Search for the cell housing the specified text and yield its [X, Y] center coordinate. 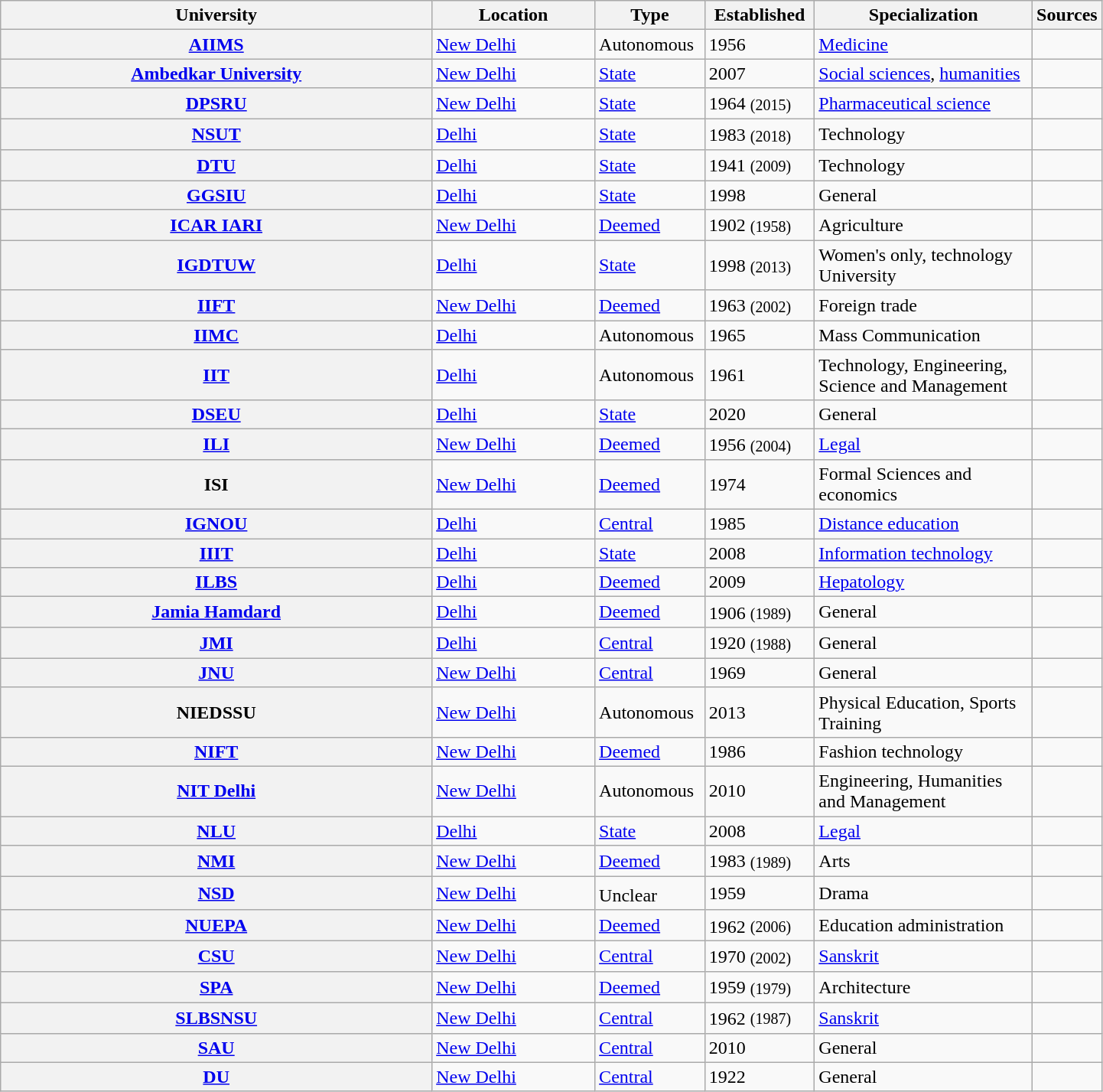
SLBSNSU [216, 1018]
Jamia Hamdard [216, 612]
1998 (2013) [760, 265]
1965 [760, 335]
1963 (2002) [760, 305]
1983 (1989) [760, 861]
1920 (1988) [760, 643]
NUEPA [216, 925]
1941 (2009) [760, 165]
DTU [216, 165]
IGDTUW [216, 265]
SAU [216, 1048]
NIT Delhi [216, 791]
Formal Sciences and economics [924, 485]
Education administration [924, 925]
University [216, 15]
1962 (2006) [760, 925]
ILI [216, 444]
NLU [216, 830]
1959 [760, 894]
1983 (2018) [760, 134]
Established [760, 15]
1956 [760, 44]
Agriculture [924, 225]
1969 [760, 673]
Location [514, 15]
ILBS [216, 582]
CSU [216, 957]
NMI [216, 861]
1970 (2002) [760, 957]
1998 [760, 195]
2013 [760, 712]
2007 [760, 73]
1985 [760, 524]
IIIT [216, 553]
1959 (1979) [760, 987]
JMI [216, 643]
1964 (2015) [760, 103]
1986 [760, 751]
Mass Communication [924, 335]
1956 (2004) [760, 444]
IIFT [216, 305]
Ambedkar University [216, 73]
NIEDSSU [216, 712]
2020 [760, 414]
Unclear [650, 894]
1962 (1987) [760, 1018]
Information technology [924, 553]
DU [216, 1077]
IGNOU [216, 524]
NIFT [216, 751]
Drama [924, 894]
Distance education [924, 524]
Social sciences, humanities [924, 73]
Pharmaceutical science [924, 103]
Medicine [924, 44]
SPA [216, 987]
DPSRU [216, 103]
DSEU [216, 414]
IIT [216, 375]
IIMC [216, 335]
ISI [216, 485]
Architecture [924, 987]
Specialization [924, 15]
1906 (1989) [760, 612]
Physical Education, Sports Training [924, 712]
Hepatology [924, 582]
1902 (1958) [760, 225]
Arts [924, 861]
ICAR IARI [216, 225]
GGSIU [216, 195]
Women's only, technology University [924, 265]
Fashion technology [924, 751]
Type [650, 15]
Technology, Engineering, Science and Management [924, 375]
1961 [760, 375]
1974 [760, 485]
Sources [1068, 15]
JNU [216, 673]
AIIMS [216, 44]
Foreign trade [924, 305]
1922 [760, 1077]
2009 [760, 582]
NSUT [216, 134]
NSD [216, 894]
Engineering, Humanities and Management [924, 791]
